Return the [x, y] coordinate for the center point of the cell that contains the specified text.  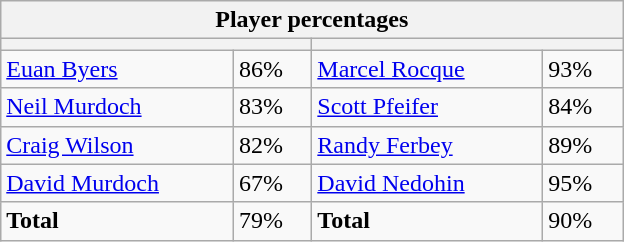
86% [273, 69]
Marcel Rocque [428, 69]
Randy Ferbey [428, 145]
Neil Murdoch [118, 107]
Euan Byers [118, 69]
83% [273, 107]
Craig Wilson [118, 145]
93% [583, 69]
Player percentages [312, 20]
79% [273, 221]
84% [583, 107]
82% [273, 145]
95% [583, 183]
67% [273, 183]
David Nedohin [428, 183]
Scott Pfeifer [428, 107]
89% [583, 145]
David Murdoch [118, 183]
90% [583, 221]
